Pinpoint the cell where the given text exists, returning its (X, Y) midpoint coordinate. 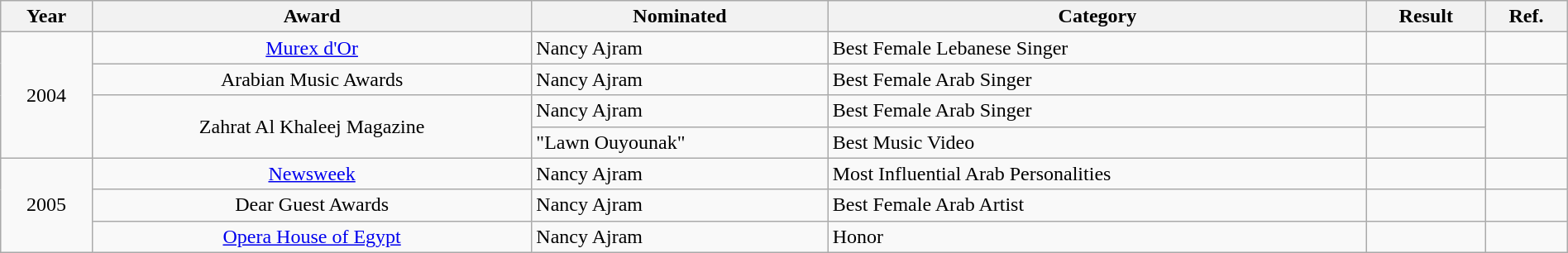
Nominated (680, 17)
Ref. (1527, 17)
Year (46, 17)
Best Female Arab Artist (1097, 205)
Best Female Lebanese Singer (1097, 48)
Opera House of Egypt (311, 236)
2004 (46, 95)
Murex d'Or (311, 48)
Most Influential Arab Personalities (1097, 174)
Dear Guest Awards (311, 205)
Award (311, 17)
Zahrat Al Khaleej Magazine (311, 126)
Honor (1097, 236)
Newsweek (311, 174)
2005 (46, 205)
Result (1426, 17)
"Lawn Ouyounak" (680, 142)
Arabian Music Awards (311, 79)
Best Music Video (1097, 142)
Category (1097, 17)
